Provide the [x, y] coordinate of the cell's center where the given text is located.  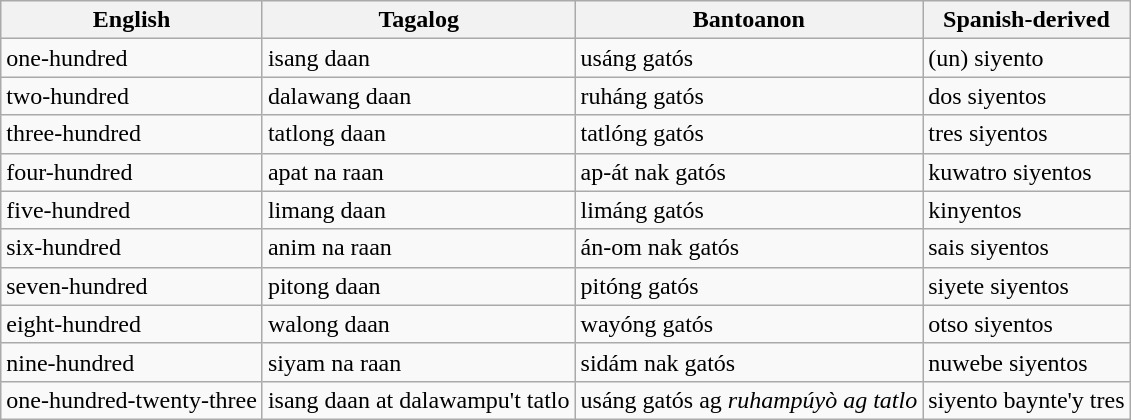
two-hundred [132, 96]
pitong daan [418, 286]
Bantoanon [749, 20]
four-hundred [132, 172]
pitóng gatós [749, 286]
siyete siyentos [1026, 286]
siyento baynte'y tres [1026, 400]
usáng gatós ag ruhampúyò ag tatlo [749, 400]
one-hundred-twenty-three [132, 400]
ruháng gatós [749, 96]
kuwatro siyentos [1026, 172]
Spanish-derived [1026, 20]
six-hundred [132, 248]
wayóng gatós [749, 324]
five-hundred [132, 210]
anim na raan [418, 248]
ap-át nak gatós [749, 172]
usáng gatós [749, 58]
isang daan [418, 58]
án-om nak gatós [749, 248]
seven-hundred [132, 286]
kinyentos [1026, 210]
nine-hundred [132, 362]
sais siyentos [1026, 248]
eight-hundred [132, 324]
English [132, 20]
otso siyentos [1026, 324]
nuwebe siyentos [1026, 362]
limang daan [418, 210]
limáng gatós [749, 210]
one-hundred [132, 58]
sidám nak gatós [749, 362]
dalawang daan [418, 96]
tres siyentos [1026, 134]
tatlóng gatós [749, 134]
siyam na raan [418, 362]
isang daan at dalawampu't tatlo [418, 400]
walong daan [418, 324]
Tagalog [418, 20]
(un) siyento [1026, 58]
apat na raan [418, 172]
tatlong daan [418, 134]
dos siyentos [1026, 96]
three-hundred [132, 134]
